For the text-containing cell, return its midpoint in [X, Y] coordinate format. 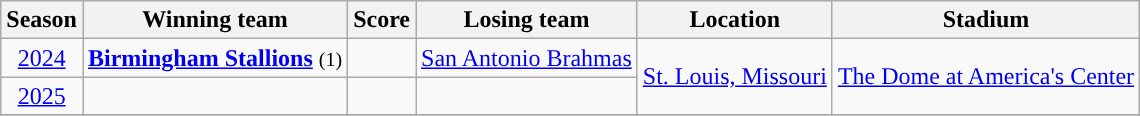
Location [734, 20]
2025 [42, 96]
Score [382, 20]
Losing team [527, 20]
Season [42, 20]
2024 [42, 58]
San Antonio Brahmas [527, 58]
St. Louis, Missouri [734, 77]
Winning team [214, 20]
Stadium [986, 20]
The Dome at America's Center [986, 77]
Birmingham Stallions (1) [214, 58]
